Capture the cell that displays the provided text and extract its (X, Y) central coordinate. 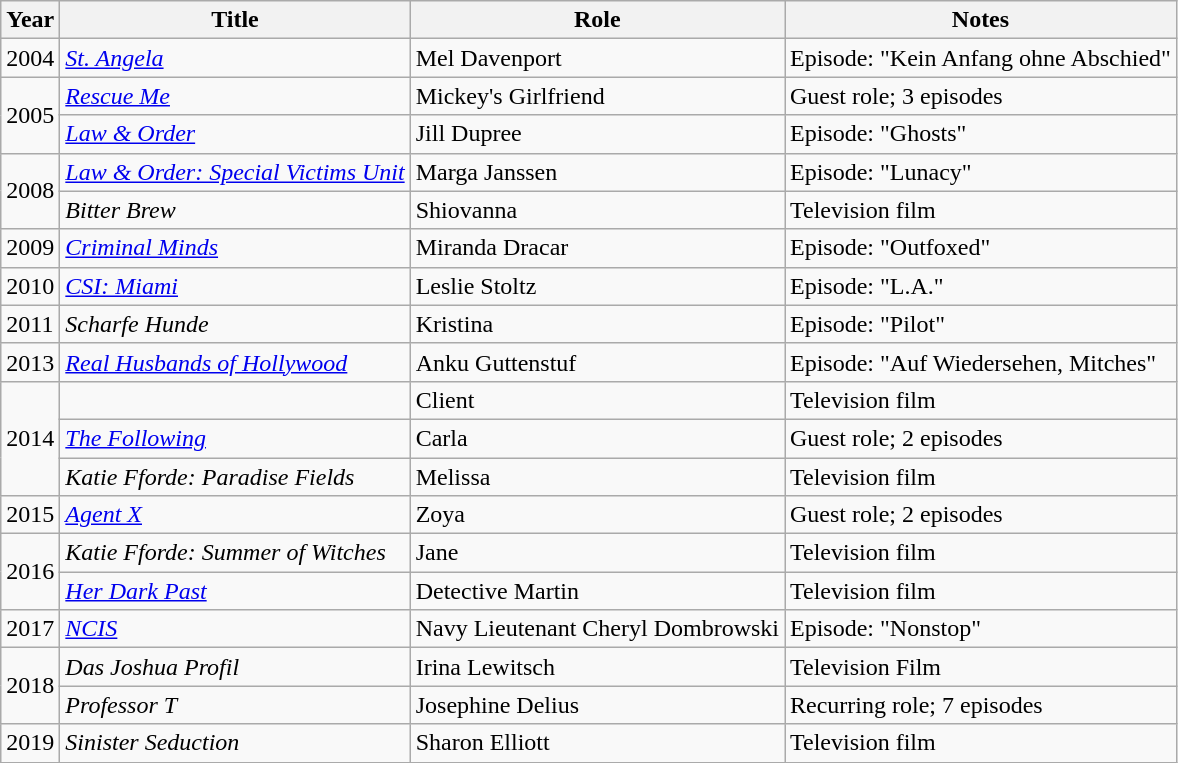
2004 (30, 58)
Law & Order: Special Victims Unit (235, 172)
Professor T (235, 705)
Recurring role; 7 episodes (980, 705)
St. Angela (235, 58)
The Following (235, 438)
2011 (30, 324)
Irina Lewitsch (597, 667)
Rescue Me (235, 96)
Carla (597, 438)
Criminal Minds (235, 248)
Sharon Elliott (597, 743)
2010 (30, 286)
2019 (30, 743)
2013 (30, 362)
Katie Fforde: Paradise Fields (235, 477)
2015 (30, 515)
Melissa (597, 477)
Kristina (597, 324)
Notes (980, 20)
2016 (30, 572)
Leslie Stoltz (597, 286)
Law & Order (235, 134)
Jane (597, 553)
Role (597, 20)
Television Film (980, 667)
Anku Guttenstuf (597, 362)
Her Dark Past (235, 591)
2018 (30, 686)
Mel Davenport (597, 58)
CSI: Miami (235, 286)
Title (235, 20)
Sinister Seduction (235, 743)
2005 (30, 115)
2009 (30, 248)
Josephine Delius (597, 705)
Episode: "Ghosts" (980, 134)
Das Joshua Profil (235, 667)
NCIS (235, 629)
Year (30, 20)
2008 (30, 191)
Episode: "Lunacy" (980, 172)
Episode: "Auf Wiedersehen, Mitches" (980, 362)
Bitter Brew (235, 210)
Episode: "L.A." (980, 286)
Guest role; 3 episodes (980, 96)
Shiovanna (597, 210)
Katie Fforde: Summer of Witches (235, 553)
Zoya (597, 515)
Mickey's Girlfriend (597, 96)
Episode: "Kein Anfang ohne Abschied" (980, 58)
Real Husbands of Hollywood (235, 362)
Navy Lieutenant Cheryl Dombrowski (597, 629)
Agent X (235, 515)
Detective Martin (597, 591)
Episode: "Outfoxed" (980, 248)
2014 (30, 438)
Client (597, 400)
Scharfe Hunde (235, 324)
Marga Janssen (597, 172)
Miranda Dracar (597, 248)
2017 (30, 629)
Episode: "Pilot" (980, 324)
Episode: "Nonstop" (980, 629)
Jill Dupree (597, 134)
